Return (x, y) of the center of cell containing provided text 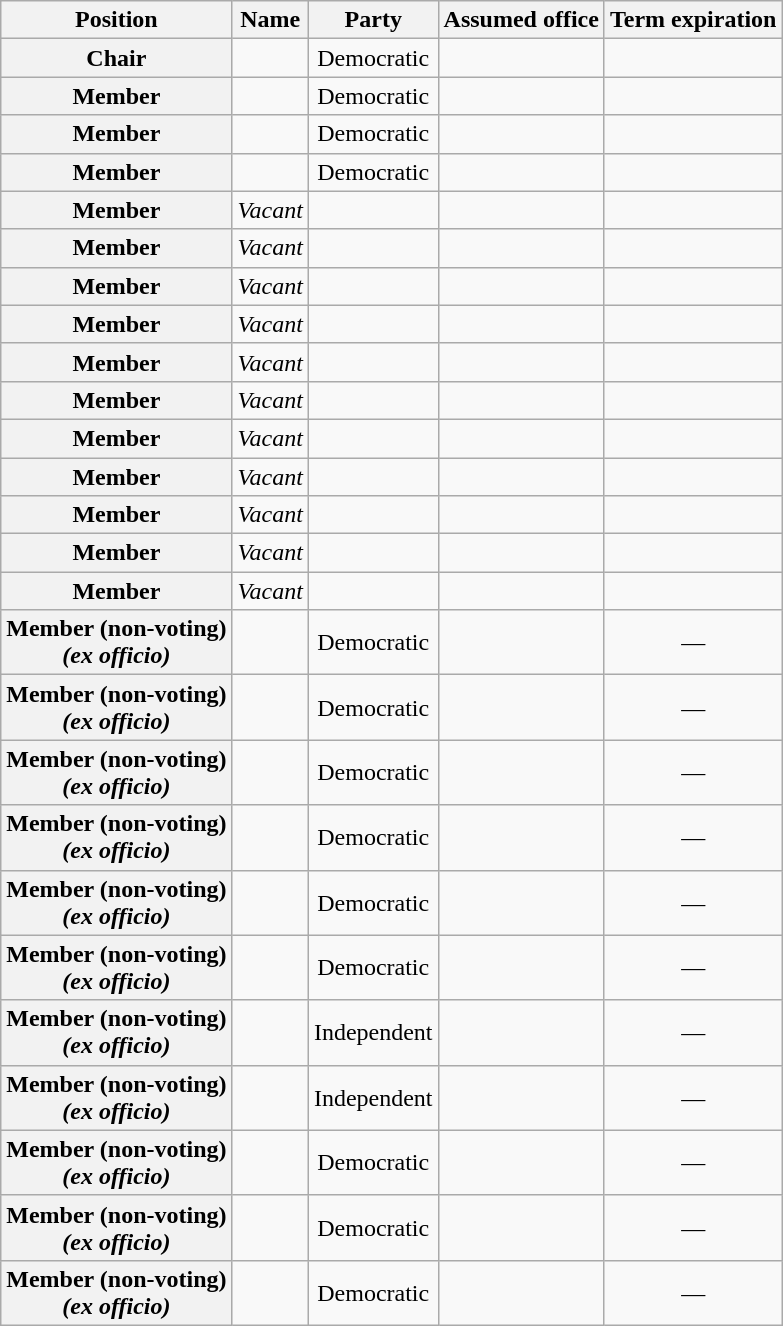
Name (270, 20)
Assumed office (521, 20)
Party (373, 20)
Position (116, 20)
Term expiration (692, 20)
Chair (116, 58)
